Return the [X, Y] coordinate for the center point of the cell that contains the specified text.  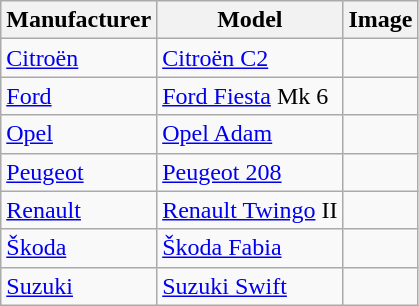
Škoda Fabia [250, 248]
Model [250, 20]
Renault [79, 210]
Renault Twingo II [250, 210]
Citroën [79, 58]
Suzuki Swift [250, 286]
Škoda [79, 248]
Ford Fiesta Mk 6 [250, 96]
Manufacturer [79, 20]
Opel Adam [250, 134]
Opel [79, 134]
Citroën C2 [250, 58]
Image [380, 20]
Peugeot [79, 172]
Suzuki [79, 286]
Ford [79, 96]
Peugeot 208 [250, 172]
